Return [x, y] of the center of cell containing provided text 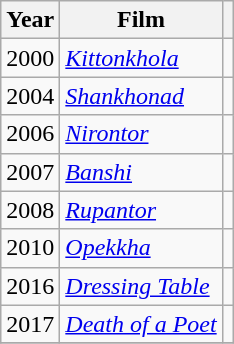
Rupantor [141, 210]
2010 [30, 248]
Nirontor [141, 134]
Film [141, 20]
Dressing Table [141, 286]
2007 [30, 172]
Kittonkhola [141, 58]
Opekkha [141, 248]
2008 [30, 210]
Year [30, 20]
2017 [30, 324]
2016 [30, 286]
2004 [30, 96]
2000 [30, 58]
2006 [30, 134]
Death of a Poet [141, 324]
Shankhonad [141, 96]
Banshi [141, 172]
